Return [X, Y] of the center of cell containing provided text 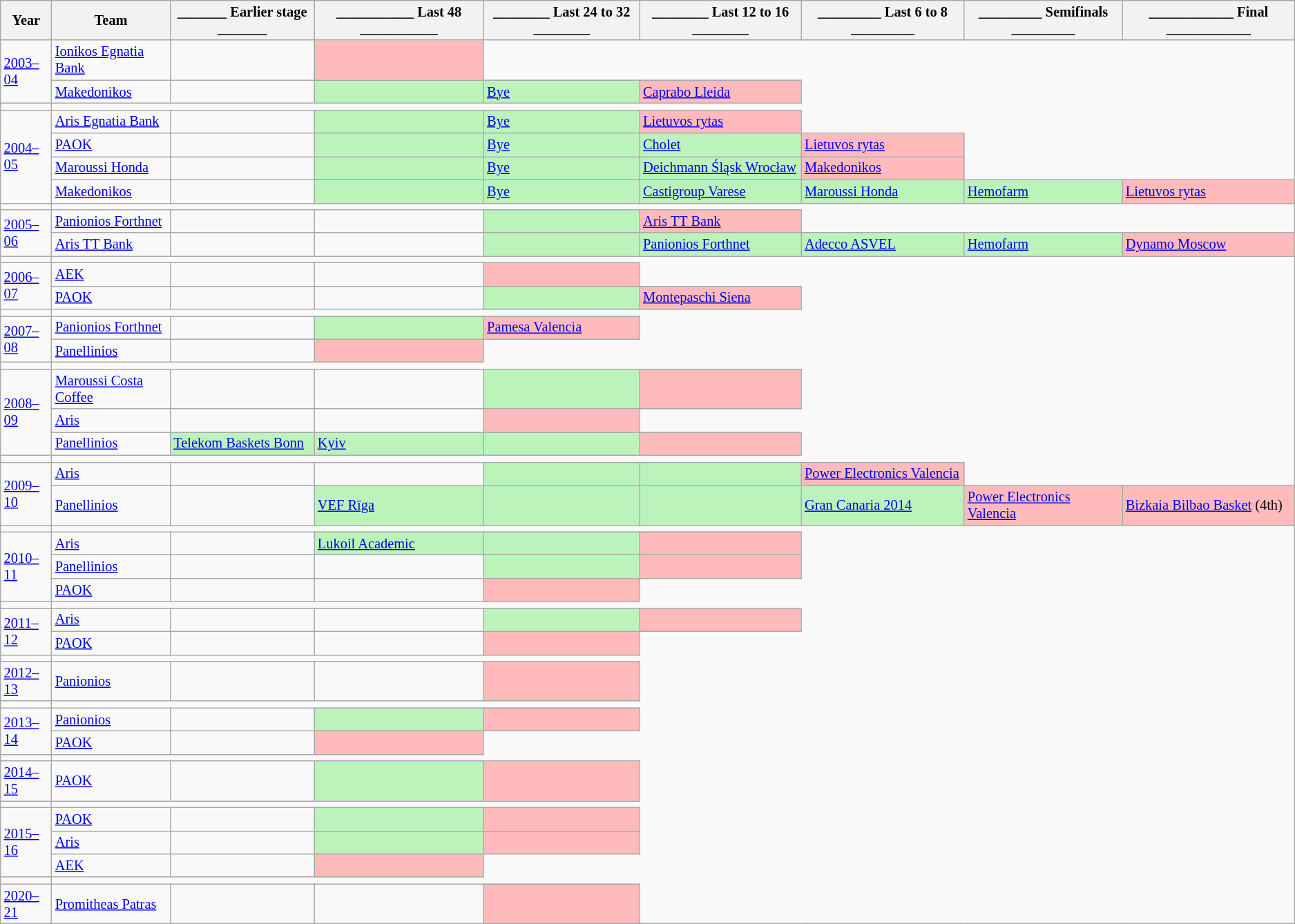
Castigroup Varese [720, 191]
2015–16 [26, 843]
________ Last 12 to 16 ________ [720, 20]
Kyiv [399, 443]
2009–10 [26, 493]
Dynamo Moscow [1209, 244]
____________ Final ____________ [1209, 20]
Gran Canaria 2014 [883, 505]
Ionikos Egnatia Bank [111, 60]
Pamesa Valencia [562, 327]
Deichmann Śląsk Wrocław [720, 168]
2020–21 [26, 904]
2003–04 [26, 72]
Promitheas Patras [111, 904]
2013–14 [26, 731]
2004–05 [26, 156]
Adecco ASVEL [883, 244]
Caprabo Lleida [720, 92]
_________ Last 6 to 8 _________ [883, 20]
_________ Semifinals _________ [1043, 20]
2012–13 [26, 681]
Aris Egnatia Bank [111, 122]
Montepaschi Siena [720, 298]
________ Last 24 to 32 ________ [562, 20]
Year [26, 20]
2010–11 [26, 566]
Team [111, 20]
Lukoil Academic [399, 543]
Bizkaia Bilbao Basket (4th) [1209, 505]
VEF Rīga [399, 505]
___________ Last 48 ___________ [399, 20]
2007–08 [26, 338]
Telekom Baskets Bonn [242, 443]
2011–12 [26, 631]
2008–09 [26, 412]
2006–07 [26, 286]
Cholet [720, 145]
2014–15 [26, 781]
_______ Earlier stage _______ [242, 20]
2005–06 [26, 232]
Maroussi Costa Coffee [111, 389]
